Find where the given text appears and provide that cell's center as [x, y] coordinate. 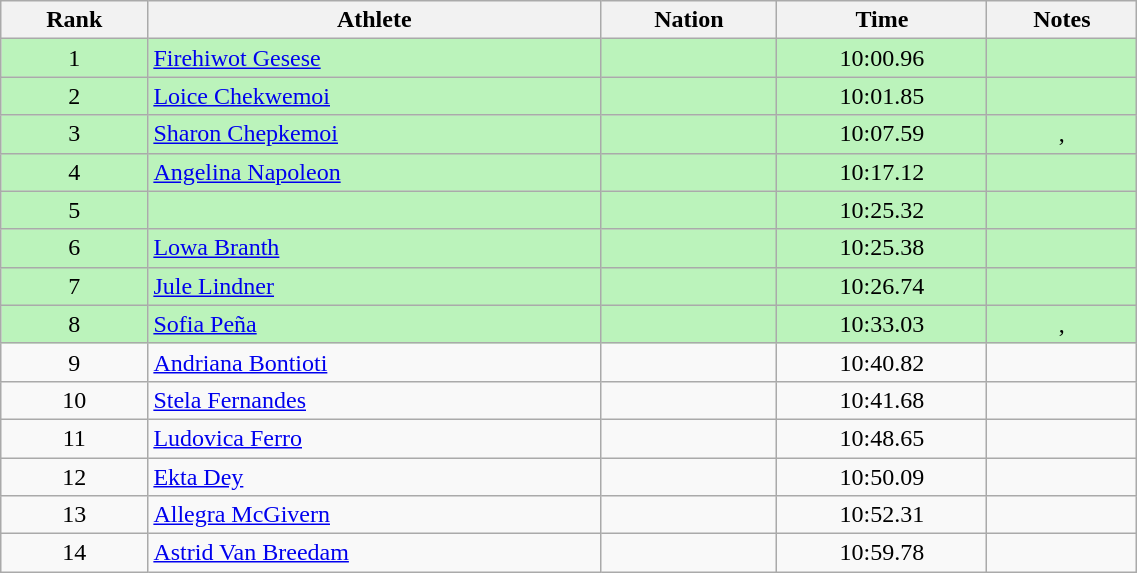
Stela Fernandes [374, 400]
13 [74, 515]
14 [74, 553]
Notes [1062, 20]
10:25.38 [882, 248]
10:07.59 [882, 134]
10:33.03 [882, 324]
Rank [74, 20]
1 [74, 58]
Sharon Chepkemoi [374, 134]
Allegra McGivern [374, 515]
10:25.32 [882, 210]
11 [74, 438]
10:26.74 [882, 286]
Andriana Bontioti [374, 362]
12 [74, 477]
Jule Lindner [374, 286]
3 [74, 134]
10:41.68 [882, 400]
Loice Chekwemoi [374, 96]
Firehiwot Gesese [374, 58]
Sofia Peña [374, 324]
4 [74, 172]
10:40.82 [882, 362]
10:59.78 [882, 553]
5 [74, 210]
Time [882, 20]
Angelina Napoleon [374, 172]
Ludovica Ferro [374, 438]
10 [74, 400]
7 [74, 286]
Athlete [374, 20]
Nation [689, 20]
10:48.65 [882, 438]
10:17.12 [882, 172]
Astrid Van Breedam [374, 553]
2 [74, 96]
10:01.85 [882, 96]
9 [74, 362]
Ekta Dey [374, 477]
6 [74, 248]
10:50.09 [882, 477]
10:00.96 [882, 58]
Lowa Branth [374, 248]
8 [74, 324]
10:52.31 [882, 515]
